Search for the cell housing the specified text and yield its [x, y] center coordinate. 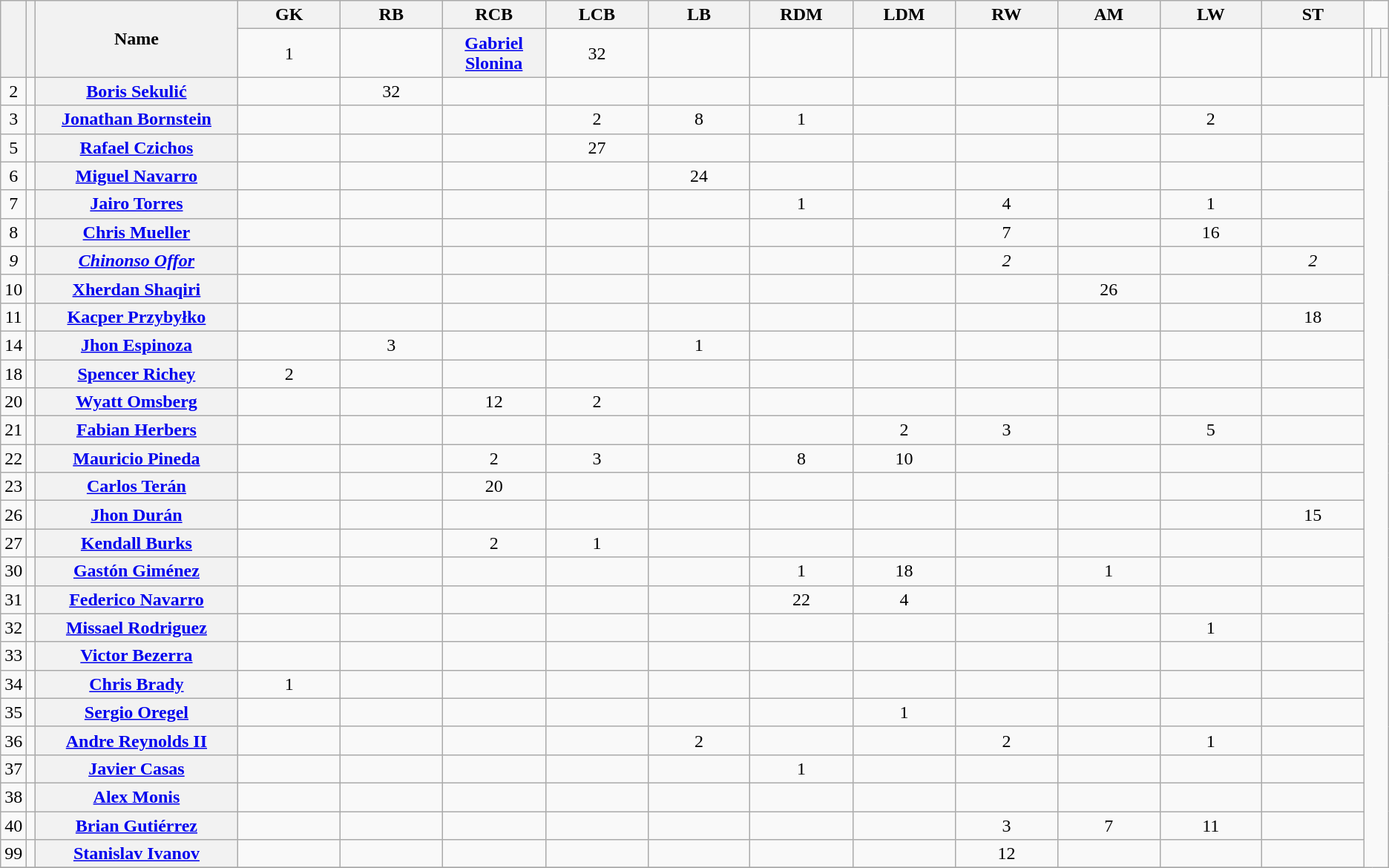
LDM [904, 15]
15 [1313, 515]
Chinonso Offor [137, 260]
Missael Rodriguez [137, 628]
30 [13, 571]
RCB [494, 15]
14 [13, 345]
36 [13, 740]
Federico Navarro [137, 599]
RW [1007, 15]
38 [13, 797]
24 [699, 176]
Alex Monis [137, 797]
35 [13, 712]
9 [13, 260]
LB [699, 15]
LCB [597, 15]
Carlos Terán [137, 487]
Andre Reynolds II [137, 740]
99 [13, 854]
LW [1211, 15]
Mauricio Pineda [137, 458]
34 [13, 684]
16 [1211, 232]
RB [392, 15]
AM [1109, 15]
Chris Brady [137, 684]
Rafael Czichos [137, 148]
Boris Sekulić [137, 91]
Xherdan Shaqiri [137, 289]
Brian Gutiérrez [137, 826]
Stanislav Ivanov [137, 854]
Kacper Przybyłko [137, 317]
Kendall Burks [137, 543]
6 [13, 176]
Fabian Herbers [137, 430]
Wyatt Omsberg [137, 402]
Gabriel Slonina [494, 53]
Gastón Giménez [137, 571]
Spencer Richey [137, 373]
Miguel Navarro [137, 176]
Jonathan Bornstein [137, 119]
Victor Bezerra [137, 656]
RDM [801, 15]
37 [13, 769]
GK [289, 15]
Name [137, 39]
Sergio Oregel [137, 712]
Javier Casas [137, 769]
Jhon Durán [137, 515]
Jairo Torres [137, 204]
33 [13, 656]
Jhon Espinoza [137, 345]
31 [13, 599]
ST [1313, 15]
40 [13, 826]
23 [13, 487]
Chris Mueller [137, 232]
21 [13, 430]
